Identify which cell holds the provided text, then report its (x, y) central coordinate. 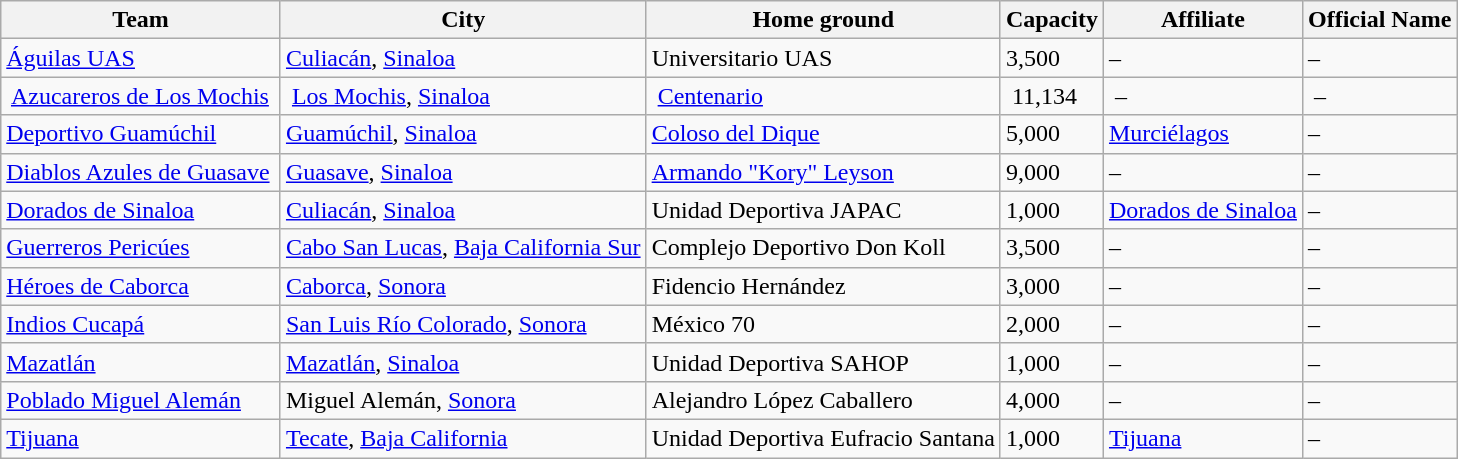
City (463, 20)
Coloso del Dique (823, 134)
Héroes de Caborca (141, 286)
Official Name (1379, 20)
Armando "Kory" Leyson (823, 172)
Affiliate (1202, 20)
Guasave, Sinaloa (463, 172)
Home ground (823, 20)
Indios Cucapá (141, 324)
Mazatlán, Sinaloa (463, 362)
3,000 (1052, 286)
Cabo San Lucas, Baja California Sur (463, 248)
Guerreros Pericúes (141, 248)
Unidad Deportiva SAHOP (823, 362)
Águilas UAS (141, 58)
Azucareros de Los Mochis (141, 96)
5,000 (1052, 134)
Centenario (823, 96)
Los Mochis, Sinaloa (463, 96)
Unidad Deportiva JAPAC (823, 210)
Guamúchil, Sinaloa (463, 134)
Miguel Alemán, Sonora (463, 400)
Murciélagos (1202, 134)
Poblado Miguel Alemán (141, 400)
Capacity (1052, 20)
Alejandro López Caballero (823, 400)
Caborca, Sonora (463, 286)
Complejo Deportivo Don Koll (823, 248)
Fidencio Hernández (823, 286)
México 70 (823, 324)
Unidad Deportiva Eufracio Santana (823, 438)
11,134 (1052, 96)
Universitario UAS (823, 58)
9,000 (1052, 172)
Mazatlán (141, 362)
Deportivo Guamúchil (141, 134)
Tecate, Baja California (463, 438)
Team (141, 20)
San Luis Río Colorado, Sonora (463, 324)
4,000 (1052, 400)
Diablos Azules de Guasave (141, 172)
2,000 (1052, 324)
